Provide the [X, Y] coordinate of the cell's center where the given text is located.  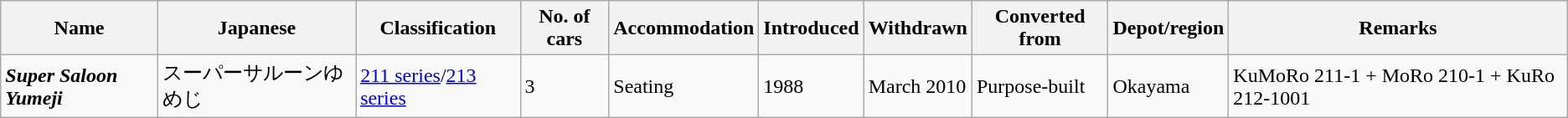
KuMoRo 211-1 + MoRo 210-1 + KuRo 212-1001 [1398, 86]
Depot/region [1168, 28]
Japanese [256, 28]
Purpose-built [1039, 86]
Super Saloon Yumeji [80, 86]
No. of cars [565, 28]
211 series/213 series [438, 86]
3 [565, 86]
1988 [811, 86]
Name [80, 28]
Classification [438, 28]
Introduced [811, 28]
Seating [683, 86]
Converted from [1039, 28]
Okayama [1168, 86]
Accommodation [683, 28]
March 2010 [918, 86]
Withdrawn [918, 28]
スーパーサルーンゆめじ [256, 86]
Remarks [1398, 28]
